For the text-containing cell, return its midpoint in [X, Y] coordinate format. 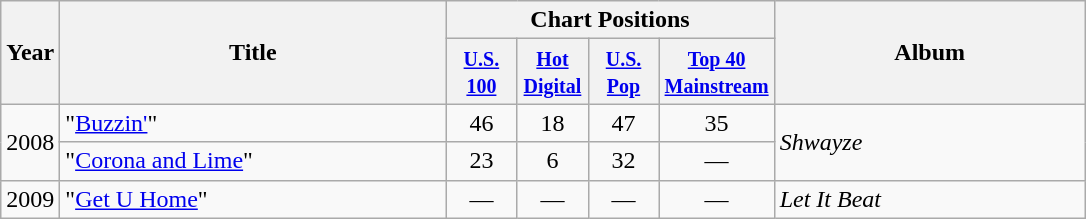
U.S. 100 [482, 72]
46 [482, 123]
Chart Positions [610, 20]
U.S. Pop [624, 72]
Year [30, 52]
2009 [30, 199]
Shwayze [930, 142]
Hot Digital [552, 72]
2008 [30, 142]
6 [552, 161]
32 [624, 161]
"Get U Home" [253, 199]
Top 40 Mainstream [716, 72]
47 [624, 123]
23 [482, 161]
"Buzzin'" [253, 123]
35 [716, 123]
Let It Beat [930, 199]
Album [930, 52]
18 [552, 123]
Title [253, 52]
"Corona and Lime" [253, 161]
